Identify which cell holds the provided text, then report its [x, y] central coordinate. 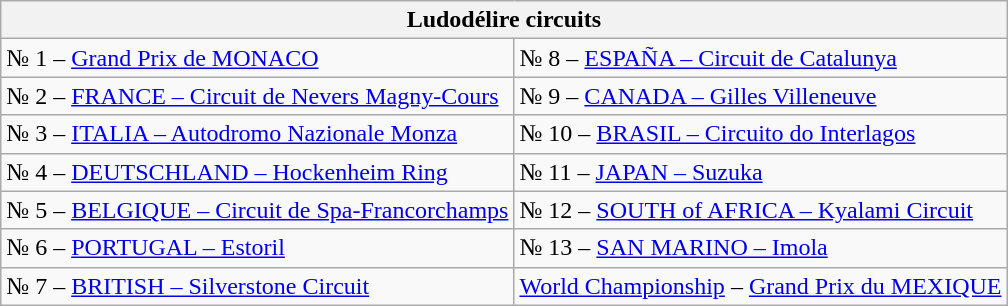
№ 13 – SAN MARINO – Imola [760, 248]
№ 9 – CANADA – Gilles Villeneuve [760, 96]
World Championship – Grand Prix du MEXIQUE [760, 286]
№ 2 – FRANCE – Circuit de Nevers Magny-Cours [258, 96]
Ludodélire circuits [504, 20]
№ 3 – ITALIA – Autodromo Nazionale Monza [258, 134]
№ 8 – ESPAÑA – Circuit de Catalunya [760, 58]
№ 5 – BELGIQUE – Circuit de Spa-Francorchamps [258, 210]
№ 12 – SOUTH of AFRICA – Kyalami Circuit [760, 210]
№ 11 – JAPAN – Suzuka [760, 172]
№ 1 – Grand Prix de MONACO [258, 58]
№ 10 – BRASIL – Circuito do Interlagos [760, 134]
№ 6 – PORTUGAL – Estoril [258, 248]
№ 4 – DEUTSCHLAND – Hockenheim Ring [258, 172]
№ 7 – BRITISH – Silverstone Circuit [258, 286]
